Identify which cell holds the provided text, then report its [x, y] central coordinate. 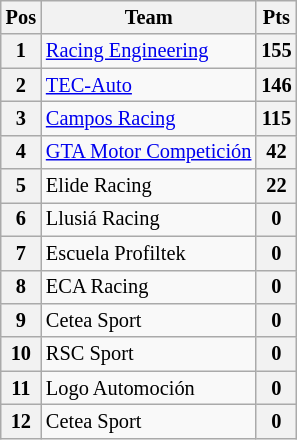
6 [21, 219]
Campos Racing [148, 118]
Pos [21, 17]
155 [276, 51]
Llusiá Racing [148, 219]
Racing Engineering [148, 51]
Escuela Profiltek [148, 253]
10 [21, 354]
ECA Racing [148, 287]
146 [276, 85]
2 [21, 85]
22 [276, 186]
115 [276, 118]
Pts [276, 17]
Elide Racing [148, 186]
RSC Sport [148, 354]
42 [276, 152]
3 [21, 118]
11 [21, 388]
Team [148, 17]
5 [21, 186]
4 [21, 152]
7 [21, 253]
12 [21, 421]
1 [21, 51]
8 [21, 287]
GTA Motor Competición [148, 152]
Logo Automoción [148, 388]
9 [21, 320]
TEC-Auto [148, 85]
